For the text-containing cell, return its midpoint in (X, Y) coordinate format. 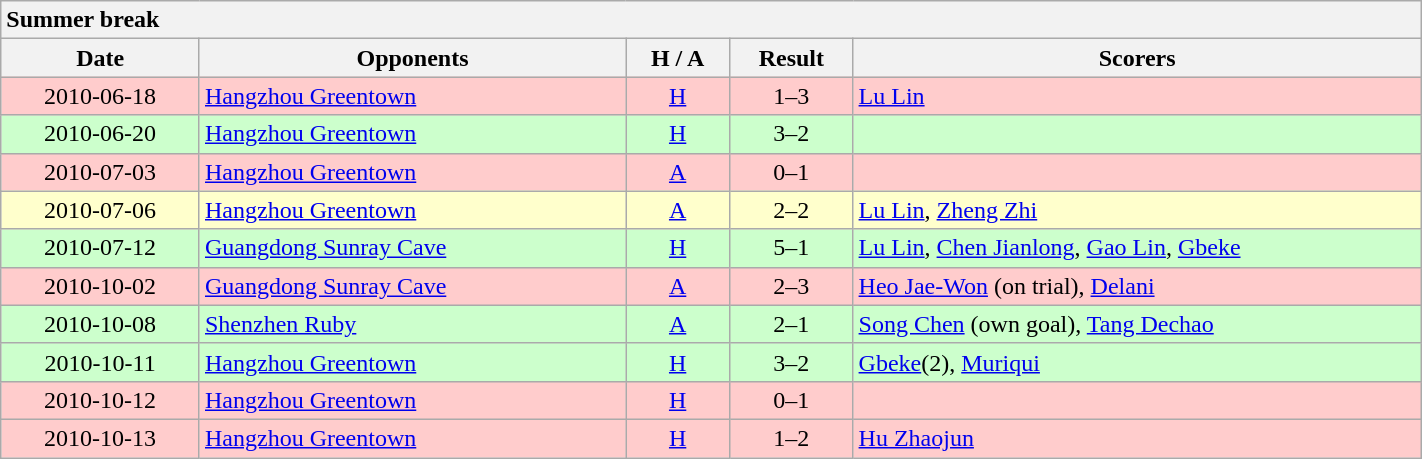
Scorers (1137, 58)
Heo Jae-Won (on trial), Delani (1137, 286)
1–3 (792, 96)
Opponents (412, 58)
2010-10-08 (100, 324)
Lu Lin, Zheng Zhi (1137, 210)
2010-10-13 (100, 438)
2010-06-18 (100, 96)
Lu Lin, Chen Jianlong, Gao Lin, Gbeke (1137, 248)
Summer break (711, 20)
Lu Lin (1137, 96)
5–1 (792, 248)
2010-10-02 (100, 286)
2010-06-20 (100, 134)
Result (792, 58)
2010-10-12 (100, 400)
2–3 (792, 286)
2–2 (792, 210)
2010-07-12 (100, 248)
2010-07-03 (100, 172)
Hu Zhaojun (1137, 438)
Shenzhen Ruby (412, 324)
2010-07-06 (100, 210)
Song Chen (own goal), Tang Dechao (1137, 324)
2–1 (792, 324)
Gbeke(2), Muriqui (1137, 362)
2010-10-11 (100, 362)
Date (100, 58)
H / A (678, 58)
1–2 (792, 438)
